Capture the cell that displays the provided text and extract its (X, Y) central coordinate. 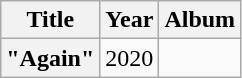
Title (50, 20)
"Again" (50, 58)
2020 (130, 58)
Album (200, 20)
Year (130, 20)
